Locate the cell with the specified text and output its (X, Y) center coordinate. 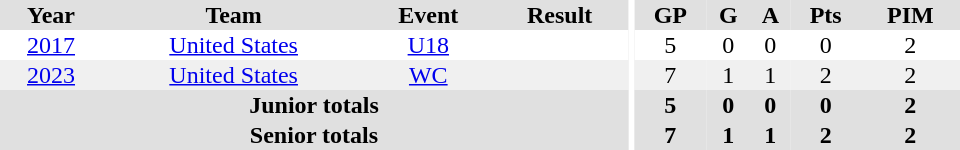
WC (428, 75)
GP (670, 15)
PIM (910, 15)
Junior totals (314, 105)
Team (234, 15)
Year (51, 15)
2017 (51, 45)
Result (560, 15)
2023 (51, 75)
Senior totals (314, 135)
Pts (826, 15)
A (770, 15)
G (728, 15)
Event (428, 15)
U18 (428, 45)
